Identify which cell holds the provided text, then report its (X, Y) central coordinate. 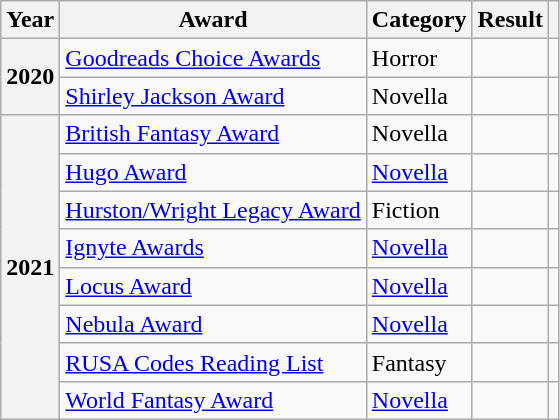
Goodreads Choice Awards (213, 58)
Ignyte Awards (213, 248)
Hugo Award (213, 172)
Result (510, 20)
RUSA Codes Reading List (213, 362)
Fantasy (419, 362)
2020 (30, 77)
British Fantasy Award (213, 134)
Award (213, 20)
Fiction (419, 210)
Nebula Award (213, 324)
Hurston/Wright Legacy Award (213, 210)
2021 (30, 267)
Category (419, 20)
Year (30, 20)
Locus Award (213, 286)
Shirley Jackson Award (213, 96)
World Fantasy Award (213, 400)
Horror (419, 58)
